Determine the [X, Y] coordinate at the center of the cell enclosing the given text.  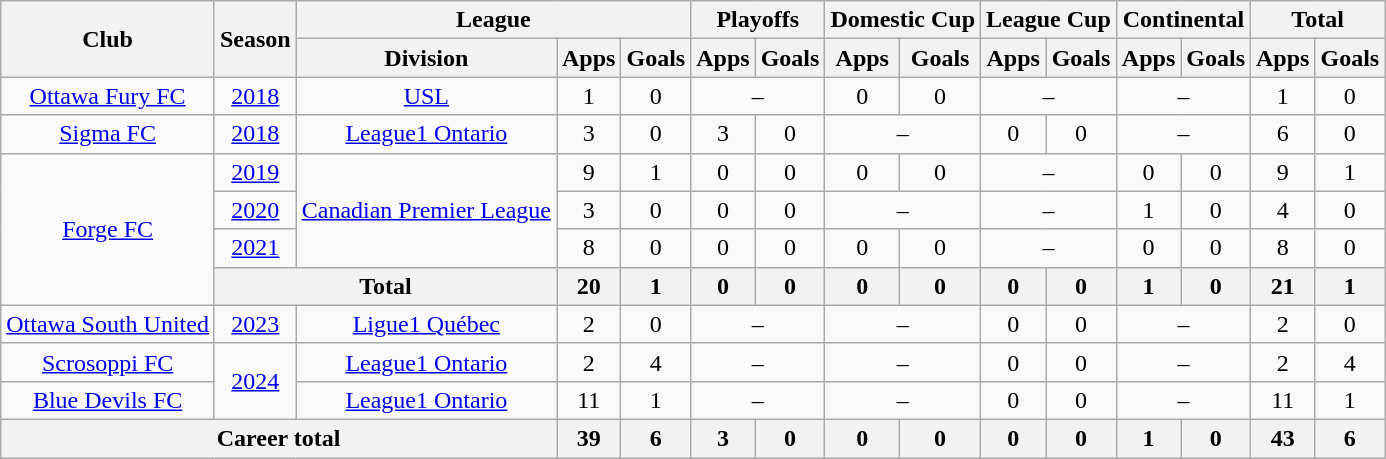
League Cup [1049, 20]
Forge FC [108, 229]
2019 [255, 172]
2020 [255, 210]
Scrosoppi FC [108, 362]
Domestic Cup [903, 20]
2023 [255, 324]
Playoffs [758, 20]
Canadian Premier League [426, 210]
Continental [1183, 20]
21 [1283, 286]
2024 [255, 381]
Division [426, 58]
39 [588, 438]
Season [255, 39]
USL [426, 96]
Ottawa South United [108, 324]
2021 [255, 248]
43 [1283, 438]
League [493, 20]
Career total [279, 438]
Sigma FC [108, 134]
Blue Devils FC [108, 400]
Club [108, 39]
Ottawa Fury FC [108, 96]
20 [588, 286]
Ligue1 Québec [426, 324]
